Output the (X, Y) coordinate of the center of the cell containing the given text.  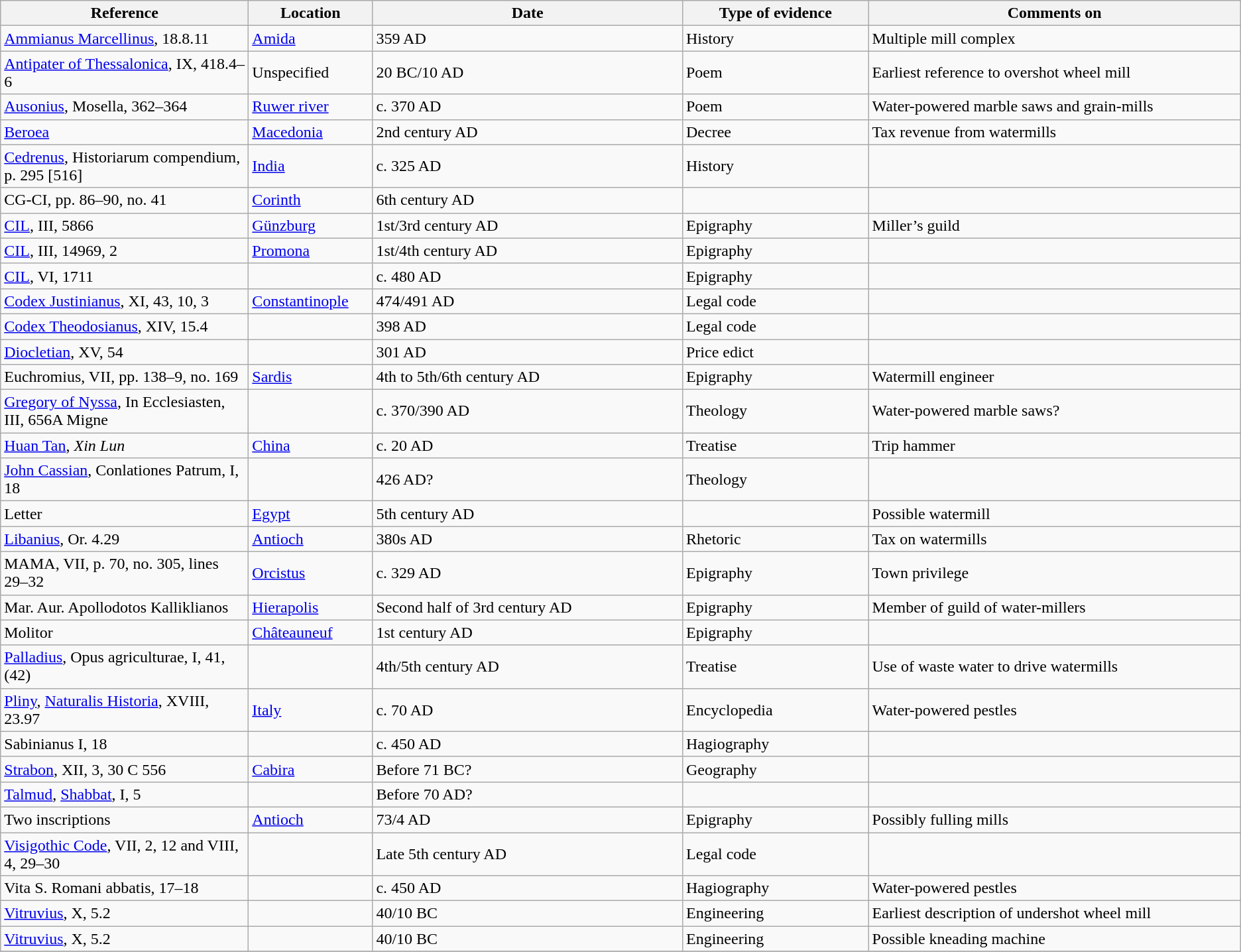
Libanius, Or. 4.29 (125, 539)
Günzburg (310, 225)
c. 325 AD (528, 166)
Before 71 BC? (528, 769)
1st century AD (528, 632)
Reference (125, 13)
Molitor (125, 632)
c. 329 AD (528, 573)
301 AD (528, 352)
John Cassian, Conlationes Patrum, I, 18 (125, 480)
Cabira (310, 769)
1st/3rd century AD (528, 225)
Comments on (1054, 13)
Trip hammer (1054, 446)
1st/4th century AD (528, 251)
Ammianus Marcellinus, 18.8.11 (125, 38)
359 AD (528, 38)
4th to 5th/6th century AD (528, 377)
Possible watermill (1054, 514)
Hierapolis (310, 607)
Vita S. Romani abbatis, 17–18 (125, 888)
Location (310, 13)
Watermill engineer (1054, 377)
Talmud, Shabbat, I, 5 (125, 794)
Geography (776, 769)
Cedrenus, Historiarum compendium, p. 295 [516] (125, 166)
Tax revenue from watermills (1054, 132)
CIL, VI, 1711 (125, 276)
Possibly fulling mills (1054, 819)
MAMA, VII, p. 70, no. 305, lines 29–32 (125, 573)
Strabon, XII, 3, 30 C 556 (125, 769)
Unspecified (310, 73)
Corinth (310, 200)
Type of evidence (776, 13)
Member of guild of water-millers (1054, 607)
CIL, III, 14969, 2 (125, 251)
Gregory of Nyssa, In Ecclesiasten, III, 656A Migne (125, 411)
CIL, III, 5866 (125, 225)
398 AD (528, 326)
Codex Theodosianus, XIV, 15.4 (125, 326)
Amida (310, 38)
India (310, 166)
Antipater of Thessalonica, IX, 418.4–6 (125, 73)
Water-powered marble saws? (1054, 411)
Palladius, Opus agriculturae, I, 41, (42) (125, 667)
c. 480 AD (528, 276)
73/4 AD (528, 819)
Diocletian, XV, 54 (125, 352)
Multiple mill complex (1054, 38)
Use of waste water to drive watermills (1054, 667)
Decree (776, 132)
Late 5th century AD (528, 854)
Price edict (776, 352)
CG-CI, pp. 86–90, no. 41 (125, 200)
Sabinianus I, 18 (125, 744)
Visigothic Code, VII, 2, 12 and VIII, 4, 29–30 (125, 854)
Beroea (125, 132)
4th/5th century AD (528, 667)
Codex Justinianus, XI, 43, 10, 3 (125, 301)
Orcistus (310, 573)
474/491 AD (528, 301)
Ausonius, Mosella, 362–364 (125, 107)
Miller’s guild (1054, 225)
Ruwer river (310, 107)
Mar. Aur. Apollodotos Kalliklianos (125, 607)
Letter (125, 514)
Constantinople (310, 301)
Sardis (310, 377)
Encyclopedia (776, 709)
c. 20 AD (528, 446)
Huan Tan, Xin Lun (125, 446)
c. 70 AD (528, 709)
Second half of 3rd century AD (528, 607)
c. 370 AD (528, 107)
Before 70 AD? (528, 794)
Rhetoric (776, 539)
2nd century AD (528, 132)
Euchromius, VII, pp. 138–9, no. 169 (125, 377)
Date (528, 13)
Châteauneuf (310, 632)
Pliny, Naturalis Historia, XVIII, 23.97 (125, 709)
426 AD? (528, 480)
Earliest description of undershot wheel mill (1054, 914)
20 BC/10 AD (528, 73)
Two inscriptions (125, 819)
Water-powered marble saws and grain-mills (1054, 107)
Macedonia (310, 132)
Italy (310, 709)
5th century AD (528, 514)
Egypt (310, 514)
c. 370/390 AD (528, 411)
Tax on watermills (1054, 539)
Promona (310, 251)
Earliest reference to overshot wheel mill (1054, 73)
6th century AD (528, 200)
Town privilege (1054, 573)
380s AD (528, 539)
China (310, 446)
Possible kneading machine (1054, 939)
